Scan for the cell matching the given text and deliver its (X, Y) coordinate at center. 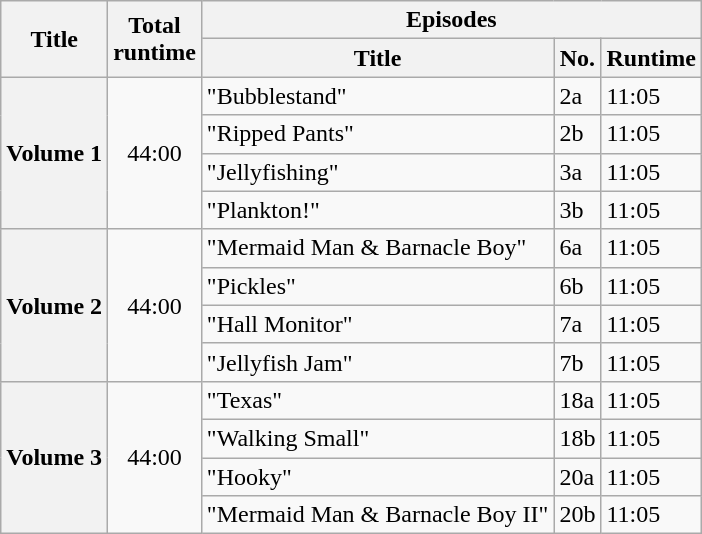
18b (578, 438)
"Bubblestand" (378, 96)
20a (578, 477)
18a (578, 400)
6a (578, 248)
Volume 1 (54, 153)
"Jellyfish Jam" (378, 362)
20b (578, 515)
"Plankton!" (378, 210)
"Walking Small" (378, 438)
"Ripped Pants" (378, 134)
Runtime (651, 58)
Volume 2 (54, 305)
2b (578, 134)
7b (578, 362)
6b (578, 286)
Totalruntime (155, 39)
3b (578, 210)
"Mermaid Man & Barnacle Boy II" (378, 515)
No. (578, 58)
2a (578, 96)
"Mermaid Man & Barnacle Boy" (378, 248)
"Texas" (378, 400)
"Pickles" (378, 286)
"Hooky" (378, 477)
3a (578, 172)
7a (578, 324)
Volume 3 (54, 457)
"Hall Monitor" (378, 324)
Episodes (451, 20)
"Jellyfishing" (378, 172)
